For the text-containing cell, return its midpoint in (x, y) coordinate format. 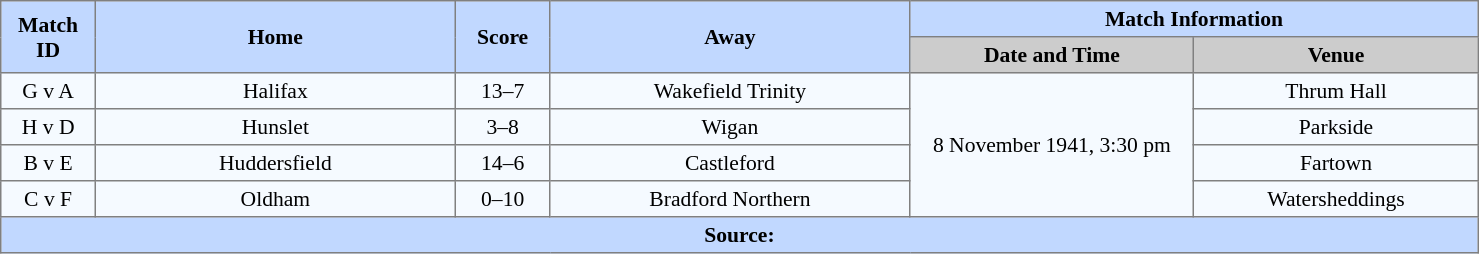
Wakefield Trinity (730, 91)
8 November 1941, 3:30 pm (1052, 145)
Huddersfield (275, 163)
Oldham (275, 199)
Watersheddings (1336, 199)
13–7 (502, 91)
G v A (48, 91)
Castleford (730, 163)
0–10 (502, 199)
Thrum Hall (1336, 91)
Date and Time (1052, 55)
Wigan (730, 127)
Fartown (1336, 163)
Away (730, 37)
14–6 (502, 163)
Home (275, 37)
H v D (48, 127)
Source: (740, 235)
C v F (48, 199)
Parkside (1336, 127)
Hunslet (275, 127)
Score (502, 37)
3–8 (502, 127)
Venue (1336, 55)
B v E (48, 163)
Match ID (48, 37)
Match Information (1194, 19)
Halifax (275, 91)
Bradford Northern (730, 199)
